Locate the cell with the specified text and output its (X, Y) center coordinate. 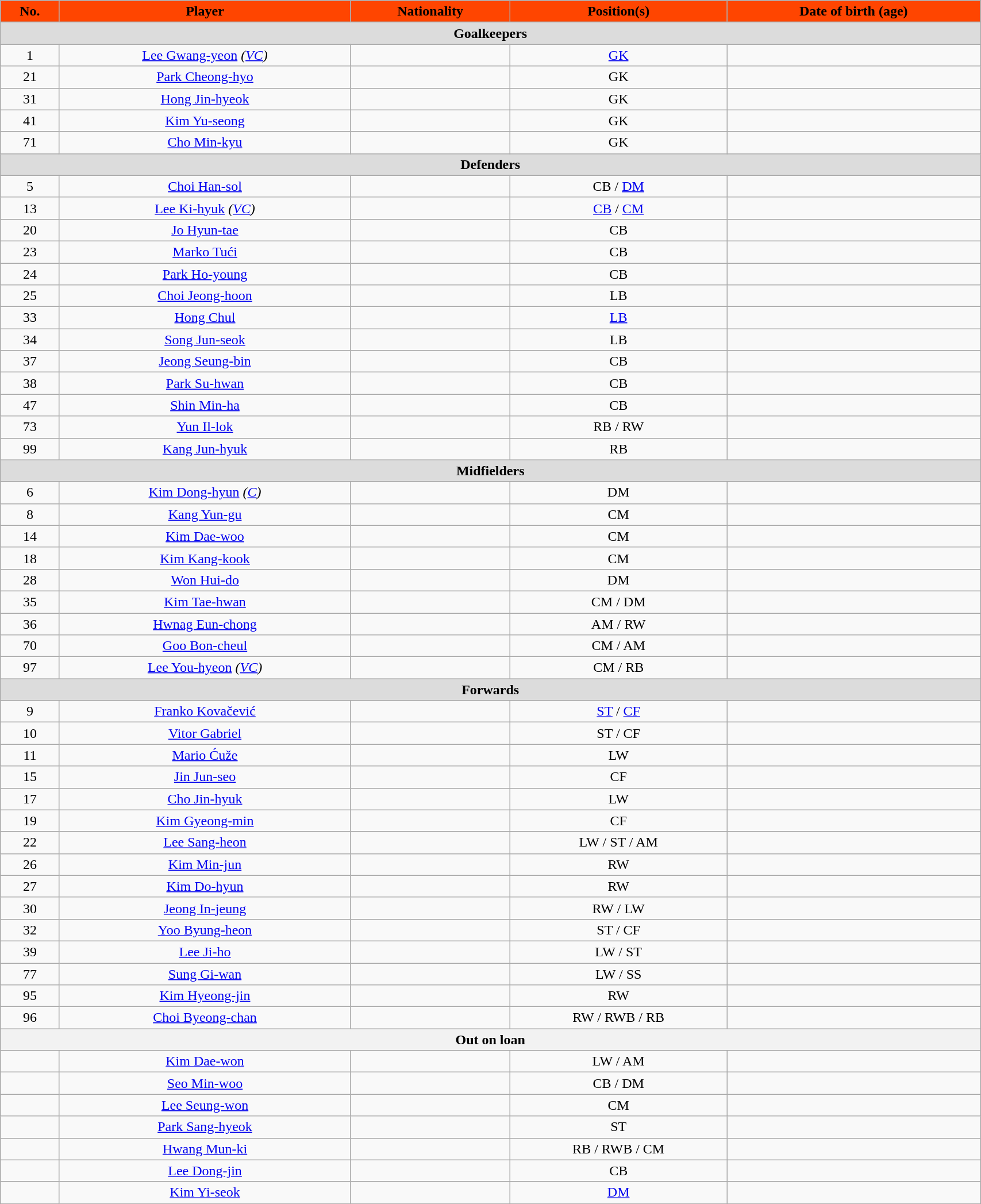
Position(s) (618, 11)
Kim Dong-hyun (C) (205, 493)
9 (30, 711)
CM / AM (618, 646)
Kang Jun-hyuk (205, 449)
97 (30, 668)
Jo Hyun-tae (205, 230)
Lee Sang-heon (205, 843)
Midfielders (491, 471)
30 (30, 908)
Sung Gi-wan (205, 974)
Song Jun-seok (205, 340)
Jin Jun-seo (205, 777)
77 (30, 974)
LW / ST / AM (618, 843)
RW / LW (618, 908)
LW / SS (618, 974)
Lee Ki-hyuk (VC) (205, 208)
15 (30, 777)
Out on loan (491, 1040)
Jeong Seung-bin (205, 361)
ST (618, 1127)
24 (30, 274)
Kim Dae-woo (205, 536)
Seo Min-woo (205, 1083)
Won Hui-do (205, 580)
96 (30, 1018)
18 (30, 558)
27 (30, 886)
35 (30, 602)
Lee Ji-ho (205, 952)
19 (30, 821)
73 (30, 427)
31 (30, 99)
Kim Yu-seong (205, 121)
Lee Gwang-yeon (VC) (205, 55)
34 (30, 340)
Kim Dae-won (205, 1061)
95 (30, 996)
Defenders (491, 164)
Kim Do-hyun (205, 886)
CM / RB (618, 668)
70 (30, 646)
Park Sang-hyeok (205, 1127)
99 (30, 449)
33 (30, 318)
Yoo Byung-heon (205, 930)
Choi Han-sol (205, 186)
Park Su-hwan (205, 383)
AM / RW (618, 624)
23 (30, 252)
RW / RWB / RB (618, 1018)
RB (618, 449)
41 (30, 121)
Marko Tući (205, 252)
Player (205, 11)
Jeong In-jeung (205, 908)
Choi Byeong-chan (205, 1018)
Nationality (430, 11)
Vitor Gabriel (205, 733)
32 (30, 930)
22 (30, 843)
36 (30, 624)
RB / RWB / CM (618, 1149)
Yun Il-lok (205, 427)
LW / ST (618, 952)
Hwang Mun-ki (205, 1149)
Kang Yun-gu (205, 514)
CB / CM (618, 208)
Kim Kang-kook (205, 558)
No. (30, 11)
Kim Yi-seok (205, 1193)
Kim Gyeong-min (205, 821)
5 (30, 186)
8 (30, 514)
Lee Dong-jin (205, 1171)
Goo Bon-cheul (205, 646)
Kim Hyeong-jin (205, 996)
Hong Chul (205, 318)
28 (30, 580)
CM / DM (618, 602)
Forwards (491, 690)
71 (30, 143)
14 (30, 536)
Kim Tae-hwan (205, 602)
17 (30, 799)
Cho Min-kyu (205, 143)
Hwnag Eun-chong (205, 624)
20 (30, 230)
Mario Ćuže (205, 755)
LW / AM (618, 1061)
13 (30, 208)
Shin Min-ha (205, 405)
Cho Jin-hyuk (205, 799)
6 (30, 493)
38 (30, 383)
Franko Kovačević (205, 711)
Park Cheong-hyo (205, 77)
Goalkeepers (491, 33)
10 (30, 733)
21 (30, 77)
Park Ho-young (205, 274)
1 (30, 55)
47 (30, 405)
39 (30, 952)
11 (30, 755)
Kim Min-jun (205, 864)
Lee Seung-won (205, 1105)
26 (30, 864)
Date of birth (age) (854, 11)
Lee You-hyeon (VC) (205, 668)
37 (30, 361)
RB / RW (618, 427)
Hong Jin-hyeok (205, 99)
Choi Jeong-hoon (205, 296)
25 (30, 296)
